Return the (x, y) coordinate for the center point of the cell that contains the specified text.  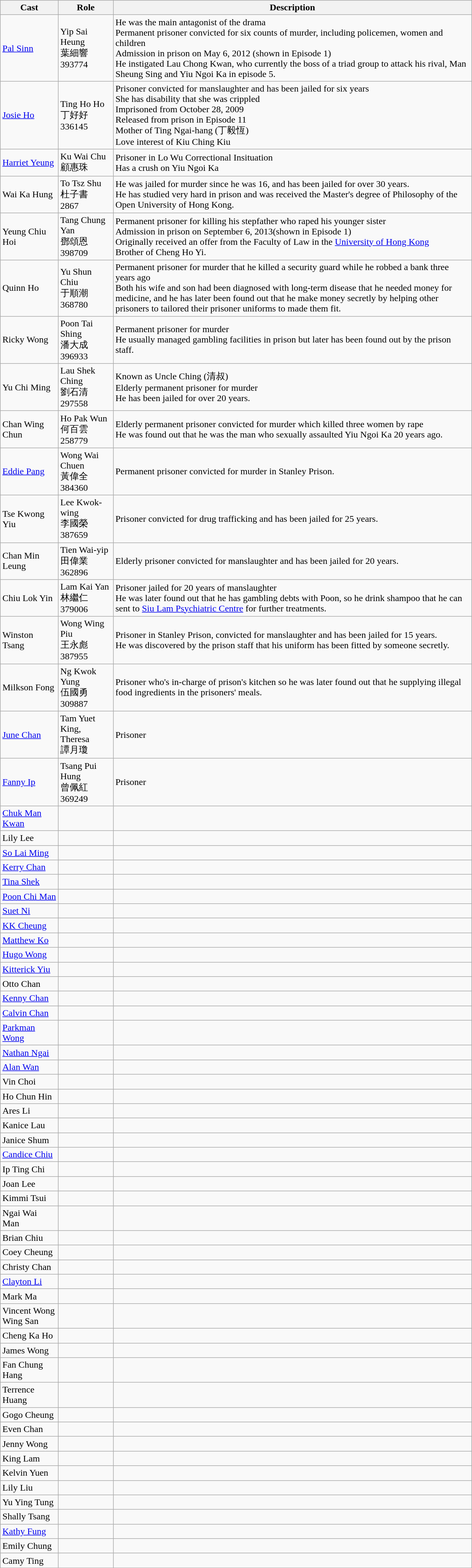
Brian Chiu (29, 1238)
So Lai Ming (29, 852)
Poon Chi Man (29, 896)
Winston Tsang (29, 640)
Lily Lee (29, 838)
Harriet Yeung (29, 162)
Kanice Lau (29, 1126)
Pal Sinn (29, 48)
Permanent prisoner for murderHe usually managed gambling facilities in prison but later has been found out by the prison staff. (292, 340)
Chiu Lok Yin (29, 598)
Ho Pak Wun何百雲258779 (86, 429)
Permanent prisoner convicted for murder in Stanley Prison. (292, 472)
Tang Chung Yan鄧頌恩398709 (86, 237)
Role (86, 8)
Emily Chung (29, 1546)
Quinn Ho (29, 288)
KK Cheung (29, 926)
Known as Uncle Ching (清叔)Elderly permanent prisoner for murderHe has been jailed for over 20 years. (292, 387)
Ku Wai Chu顧惠珠 (86, 162)
To Tsz Shu杜子書2867 (86, 195)
Alan Wan (29, 1067)
Shally Tsang (29, 1517)
Yu Shun Chiu于順潮368780 (86, 288)
Lily Liu (29, 1488)
Nathan Ngai (29, 1052)
Parkman Wong (29, 1033)
Coey Cheung (29, 1252)
Tien Wai-yip田偉業362896 (86, 561)
Even Chan (29, 1429)
Ting Ho Ho丁好好336145 (86, 115)
Kitterick Yiu (29, 969)
Tsang Pui Hung曾佩紅369249 (86, 782)
Yu Ying Tung (29, 1502)
Prisoner in Lo Wu Correctional InsituationHas a crush on Yiu Ngoi Ka (292, 162)
Wai Ka Hung (29, 195)
Kenny Chan (29, 998)
Cheng Ka Ho (29, 1335)
Prisoner convicted for drug trafficking and has been jailed for 25 years. (292, 519)
Kathy Fung (29, 1531)
Christy Chan (29, 1267)
Ip Ting Chi (29, 1169)
Hugo Wong (29, 955)
Description (292, 8)
Ng Kwok Yung伍國勇309887 (86, 688)
Ho Chun Hin (29, 1096)
Wong Wing Piu王永彪387955 (86, 640)
Joan Lee (29, 1184)
Clayton Li (29, 1281)
Gogo Cheung (29, 1415)
Yip Sai Heung葉細響393774 (86, 48)
Fanny Ip (29, 782)
Camy Ting (29, 1560)
Cast (29, 8)
Chuk Man Kwan (29, 818)
Calvin Chan (29, 1013)
Eddie Pang (29, 472)
Josie Ho (29, 115)
Lam Kai Yan林繼仁379006 (86, 598)
Elderly prisoner convicted for manslaughter and has been jailed for 20 years. (292, 561)
Poon Tai Shing潘大成396933 (86, 340)
Ricky Wong (29, 340)
King Lam (29, 1458)
Lau Shek Ching劉石清297558 (86, 387)
Lee Kwok-wing李國榮387659 (86, 519)
Tina Shek (29, 882)
June Chan (29, 735)
Mark Ma (29, 1296)
Tse Kwong Yiu (29, 519)
Ares Li (29, 1111)
Janice Shum (29, 1140)
Jenny Wong (29, 1444)
Suet Ni (29, 911)
Milkson Fong (29, 688)
Fan Chung Hang (29, 1370)
Tam Yuet King, Theresa譚月瓊 (86, 735)
Prisoner who's in-charge of prison's kitchen so he was later found out that he supplying illegal food ingredients in the prisoners' meals. (292, 688)
Candice Chiu (29, 1155)
Otto Chan (29, 984)
Ngai Wai Man (29, 1218)
Vincent Wong Wing San (29, 1316)
Yeung Chiu Hoi (29, 237)
Kimmi Tsui (29, 1198)
Chan Min Leung (29, 561)
Yu Chi Ming (29, 387)
Terrence Huang (29, 1395)
Wong Wai Chuen黃偉全384360 (86, 472)
Chan Wing Chun (29, 429)
Kelvin Yuen (29, 1473)
Vin Choi (29, 1081)
James Wong (29, 1350)
Kerry Chan (29, 867)
Matthew Ko (29, 940)
